Provide the (x, y) coordinate of the cell's center where the given text is located.  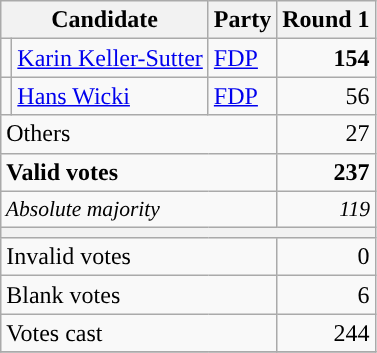
Invalid votes (139, 257)
Absolute majority (139, 209)
0 (326, 257)
6 (326, 295)
56 (326, 96)
237 (326, 172)
Karin Keller-Sutter (110, 58)
244 (326, 333)
Valid votes (139, 172)
119 (326, 209)
Blank votes (139, 295)
Candidate (105, 20)
Hans Wicki (110, 96)
27 (326, 134)
154 (326, 58)
Votes cast (139, 333)
Round 1 (326, 20)
Others (139, 134)
Party (242, 20)
